Search for the cell housing the specified text and yield its [x, y] center coordinate. 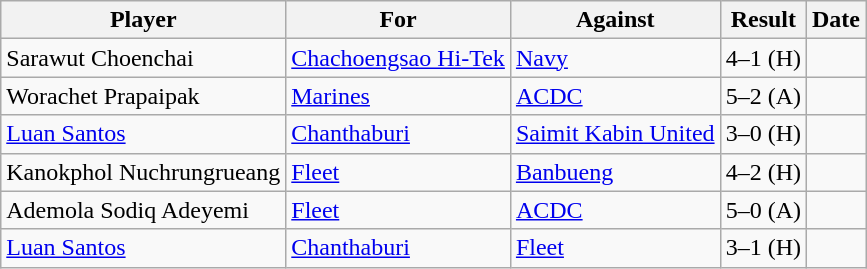
Date [836, 20]
Ademola Sodiq Adeyemi [144, 210]
5–2 (A) [763, 96]
Saimit Kabin United [615, 134]
Chachoengsao Hi-Tek [398, 58]
Sarawut Choenchai [144, 58]
5–0 (A) [763, 210]
Player [144, 20]
Kanokphol Nuchrungrueang [144, 172]
Banbueng [615, 172]
4–2 (H) [763, 172]
Against [615, 20]
Worachet Prapaipak [144, 96]
Navy [615, 58]
Marines [398, 96]
3–0 (H) [763, 134]
4–1 (H) [763, 58]
For [398, 20]
3–1 (H) [763, 248]
Result [763, 20]
